Return [X, Y] of the center of cell containing provided text 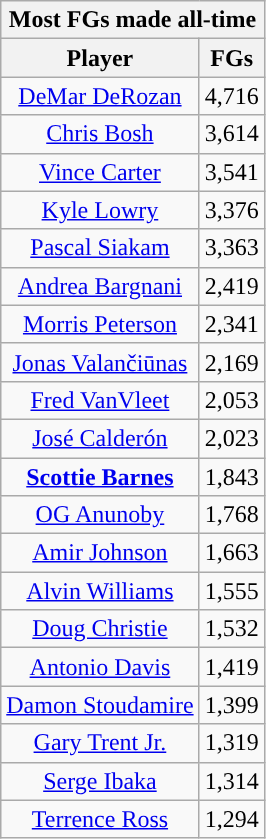
2,419 [232, 286]
3,541 [232, 172]
Most FGs made all-time [132, 20]
Antonio Davis [100, 667]
Serge Ibaka [100, 781]
3,363 [232, 248]
Amir Johnson [100, 553]
1,663 [232, 553]
José Calderón [100, 438]
OG Anunoby [100, 515]
1,532 [232, 629]
DeMar DeRozan [100, 96]
Player [100, 58]
Vince Carter [100, 172]
3,614 [232, 134]
Jonas Valančiūnas [100, 362]
Kyle Lowry [100, 210]
3,376 [232, 210]
1,555 [232, 591]
1,399 [232, 705]
Andrea Bargnani [100, 286]
2,341 [232, 324]
Morris Peterson [100, 324]
1,314 [232, 781]
2,169 [232, 362]
Gary Trent Jr. [100, 743]
Chris Bosh [100, 134]
Scottie Barnes [100, 477]
Doug Christie [100, 629]
1,319 [232, 743]
Pascal Siakam [100, 248]
Fred VanVleet [100, 400]
Damon Stoudamire [100, 705]
Terrence Ross [100, 819]
1,419 [232, 667]
FGs [232, 58]
2,023 [232, 438]
Alvin Williams [100, 591]
1,294 [232, 819]
4,716 [232, 96]
2,053 [232, 400]
1,843 [232, 477]
1,768 [232, 515]
